Identify which cell holds the provided text, then report its [X, Y] central coordinate. 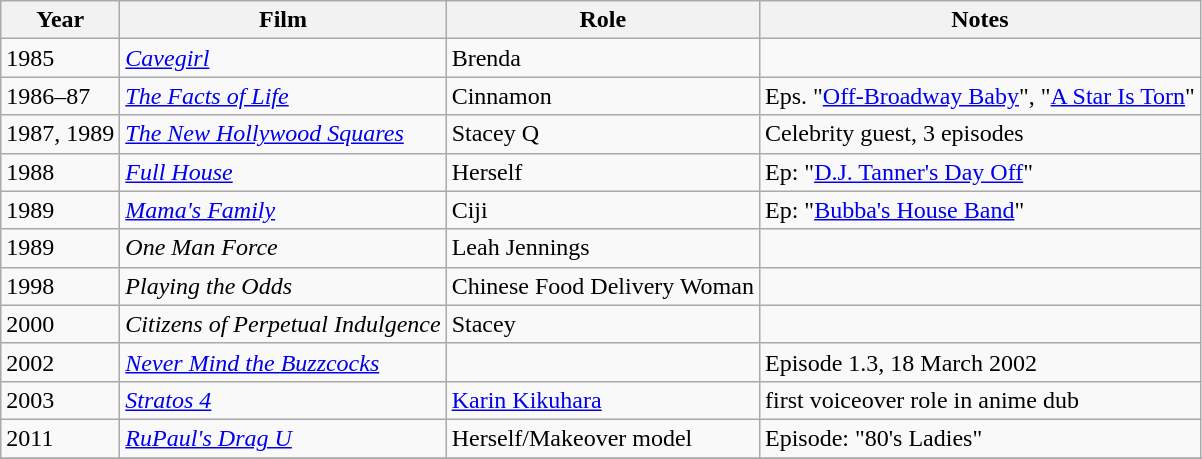
Full House [283, 172]
Brenda [602, 58]
first voiceover role in anime dub [980, 400]
Eps. "Off-Broadway Baby", "A Star Is Torn" [980, 96]
Role [602, 20]
Mama's Family [283, 210]
RuPaul's Drag U [283, 438]
The New Hollywood Squares [283, 134]
2002 [60, 362]
Notes [980, 20]
Never Mind the Buzzcocks [283, 362]
The Facts of Life [283, 96]
Leah Jennings [602, 248]
Cinnamon [602, 96]
Ep: "D.J. Tanner's Day Off" [980, 172]
Stratos 4 [283, 400]
1998 [60, 286]
Film [283, 20]
1985 [60, 58]
Cavegirl [283, 58]
Herself/Makeover model [602, 438]
Ciji [602, 210]
Stacey Q [602, 134]
Episode 1.3, 18 March 2002 [980, 362]
Playing the Odds [283, 286]
1988 [60, 172]
2003 [60, 400]
2011 [60, 438]
Chinese Food Delivery Woman [602, 286]
Celebrity guest, 3 episodes [980, 134]
2000 [60, 324]
Stacey [602, 324]
One Man Force [283, 248]
Herself [602, 172]
Karin Kikuhara [602, 400]
1987, 1989 [60, 134]
Ep: "Bubba's House Band" [980, 210]
Year [60, 20]
1986–87 [60, 96]
Episode: "80's Ladies" [980, 438]
Citizens of Perpetual Indulgence [283, 324]
